Pinpoint the cell where the given text exists, returning its (x, y) midpoint coordinate. 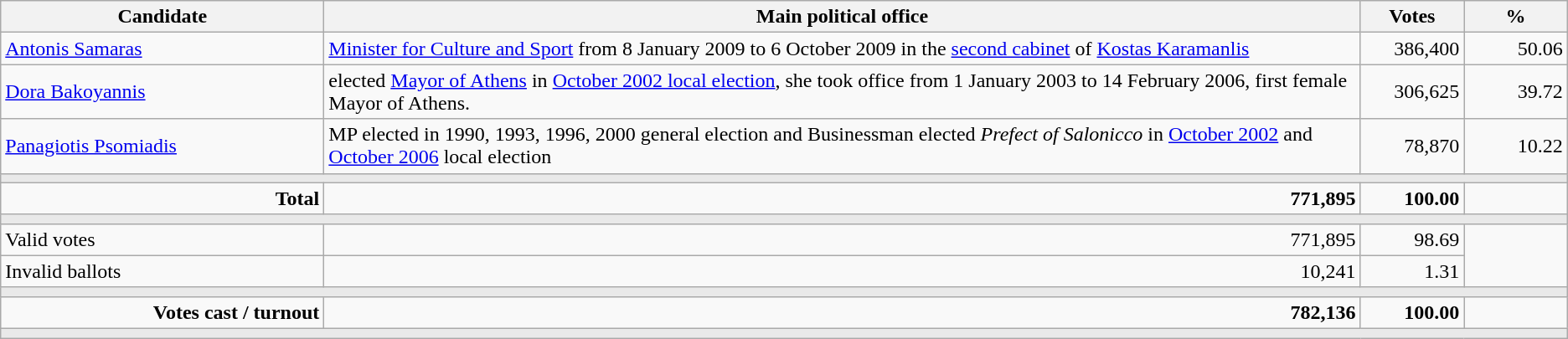
Dora Bakoyannis (162, 92)
50.06 (1516, 49)
Invalid ballots (162, 271)
10,241 (843, 271)
1.31 (1412, 271)
% (1516, 17)
Main political office (843, 17)
782,136 (843, 312)
386,400 (1412, 49)
MP elected in 1990, 1993, 1996, 2000 general election and Businessman elected Prefect of Salonicco in October 2002 and October 2006 local election (843, 146)
Votes (1412, 17)
78,870 (1412, 146)
10.22 (1516, 146)
306,625 (1412, 92)
Antonis Samaras (162, 49)
Votes cast / turnout (162, 312)
98.69 (1412, 239)
Total (162, 198)
Candidate (162, 17)
Panagiotis Psomiadis (162, 146)
Valid votes (162, 239)
Minister for Culture and Sport from 8 January 2009 to 6 October 2009 in the second cabinet of Kostas Karamanlis (843, 49)
elected Mayor of Athens in October 2002 local election, she took office from 1 January 2003 to 14 February 2006, first female Mayor of Athens. (843, 92)
39.72 (1516, 92)
